Scan for the cell matching the given text and deliver its (X, Y) coordinate at center. 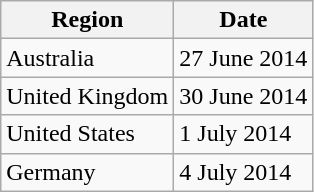
4 July 2014 (244, 172)
1 July 2014 (244, 134)
United States (88, 134)
United Kingdom (88, 96)
Australia (88, 58)
27 June 2014 (244, 58)
Date (244, 20)
Germany (88, 172)
Region (88, 20)
30 June 2014 (244, 96)
